Find where the given text appears and provide that cell's center as (x, y) coordinate. 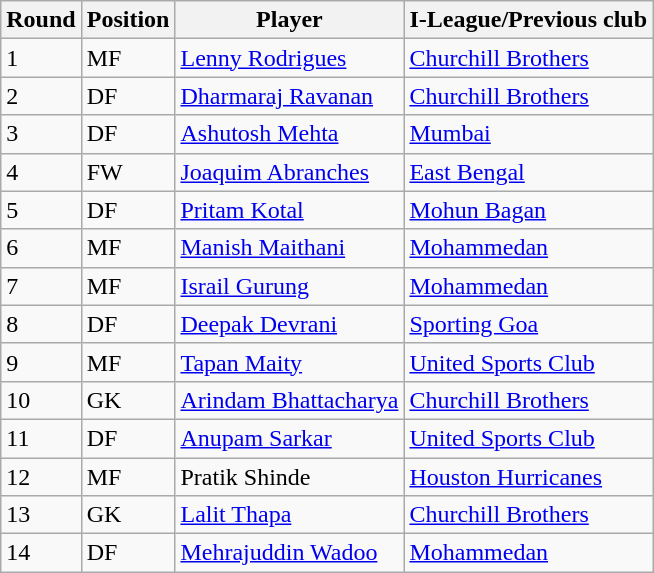
Anupam Sarkar (290, 438)
6 (41, 248)
Manish Maithani (290, 248)
Position (128, 20)
12 (41, 477)
8 (41, 324)
Round (41, 20)
Deepak Devrani (290, 324)
Arindam Bhattacharya (290, 400)
Tapan Maity (290, 362)
Ashutosh Mehta (290, 134)
Pratik Shinde (290, 477)
Sporting Goa (528, 324)
Mumbai (528, 134)
Mohun Bagan (528, 210)
9 (41, 362)
13 (41, 515)
Player (290, 20)
Pritam Kotal (290, 210)
Mehrajuddin Wadoo (290, 553)
10 (41, 400)
Lenny Rodrigues (290, 58)
1 (41, 58)
East Bengal (528, 172)
I-League/Previous club (528, 20)
Israil Gurung (290, 286)
FW (128, 172)
Lalit Thapa (290, 515)
14 (41, 553)
Joaquim Abranches (290, 172)
4 (41, 172)
2 (41, 96)
7 (41, 286)
3 (41, 134)
11 (41, 438)
Dharmaraj Ravanan (290, 96)
Houston Hurricanes (528, 477)
5 (41, 210)
